From the cell containing the given text, extract its center point as (x, y) coordinate. 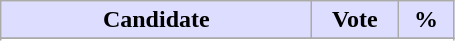
Candidate (156, 20)
% (426, 20)
Vote (355, 20)
